For the text-containing cell, return its midpoint in [x, y] coordinate format. 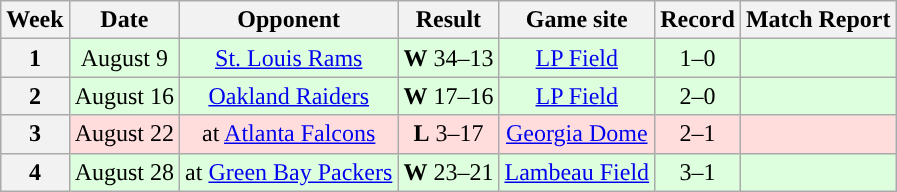
3 [35, 134]
Week [35, 20]
St. Louis Rams [289, 58]
Date [124, 20]
4 [35, 172]
2 [35, 96]
1–0 [698, 58]
W 23–21 [448, 172]
Result [448, 20]
1 [35, 58]
Oakland Raiders [289, 96]
L 3–17 [448, 134]
Georgia Dome [577, 134]
Lambeau Field [577, 172]
W 34–13 [448, 58]
W 17–16 [448, 96]
August 9 [124, 58]
2–0 [698, 96]
at Atlanta Falcons [289, 134]
Opponent [289, 20]
August 28 [124, 172]
2–1 [698, 134]
Match Report [818, 20]
August 16 [124, 96]
Record [698, 20]
Game site [577, 20]
August 22 [124, 134]
at Green Bay Packers [289, 172]
3–1 [698, 172]
